Locate the cell with the specified text and output its [X, Y] center coordinate. 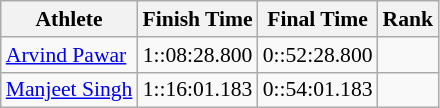
Finish Time [197, 19]
Rank [408, 19]
Arvind Pawar [70, 55]
1::08:28.800 [197, 55]
Manjeet Singh [70, 90]
Final Time [318, 19]
0::52:28.800 [318, 55]
1::16:01.183 [197, 90]
0::54:01.183 [318, 90]
Athlete [70, 19]
